From the cell containing the given text, extract its center point as [X, Y] coordinate. 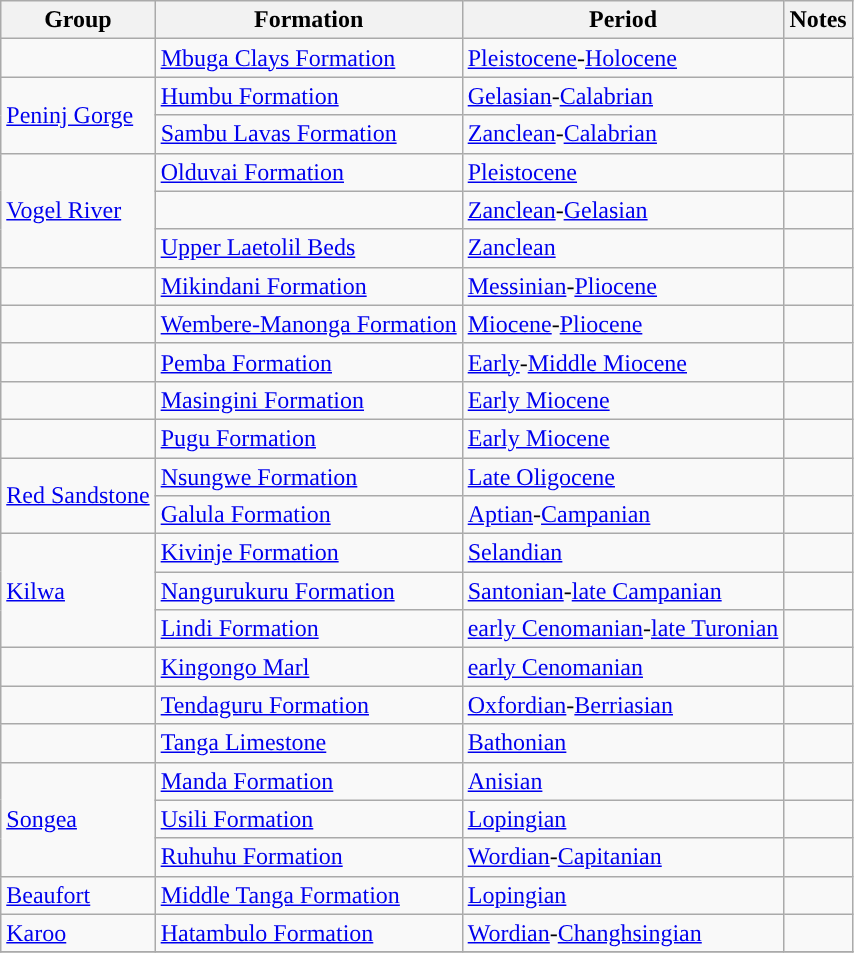
Messinian-Pliocene [623, 286]
Early-Middle Miocene [623, 362]
Formation [308, 20]
Ruhuhu Formation [308, 857]
Upper Laetolil Beds [308, 248]
Zanclean-Gelasian [623, 210]
Gelasian-Calabrian [623, 96]
Oxfordian-Berriasian [623, 705]
Tanga Limestone [308, 743]
Mikindani Formation [308, 286]
Pleistocene [623, 172]
Period [623, 20]
Aptian-Campanian [623, 515]
Lindi Formation [308, 629]
Wordian-Changhsingian [623, 933]
Songea [78, 819]
Selandian [623, 553]
early Cenomanian [623, 667]
Hatambulo Formation [308, 933]
Masingini Formation [308, 400]
Late Oligocene [623, 477]
Red Sandstone [78, 496]
Kingongo Marl [308, 667]
Nangurukuru Formation [308, 591]
Mbuga Clays Formation [308, 58]
Beaufort [78, 895]
Zanclean-Calabrian [623, 134]
Tendaguru Formation [308, 705]
Middle Tanga Formation [308, 895]
Santonian-late Campanian [623, 591]
Notes [818, 20]
Wordian-Capitanian [623, 857]
Group [78, 20]
early Cenomanian-late Turonian [623, 629]
Kilwa [78, 591]
Pleistocene-Holocene [623, 58]
Kivinje Formation [308, 553]
Pugu Formation [308, 438]
Zanclean [623, 248]
Humbu Formation [308, 96]
Manda Formation [308, 781]
Peninj Gorge [78, 115]
Sambu Lavas Formation [308, 134]
Bathonian [623, 743]
Karoo [78, 933]
Vogel River [78, 210]
Olduvai Formation [308, 172]
Pemba Formation [308, 362]
Miocene-Pliocene [623, 324]
Nsungwe Formation [308, 477]
Usili Formation [308, 819]
Anisian [623, 781]
Wembere-Manonga Formation [308, 324]
Galula Formation [308, 515]
